Return the [x, y] coordinate for the center point of the cell that contains the specified text.  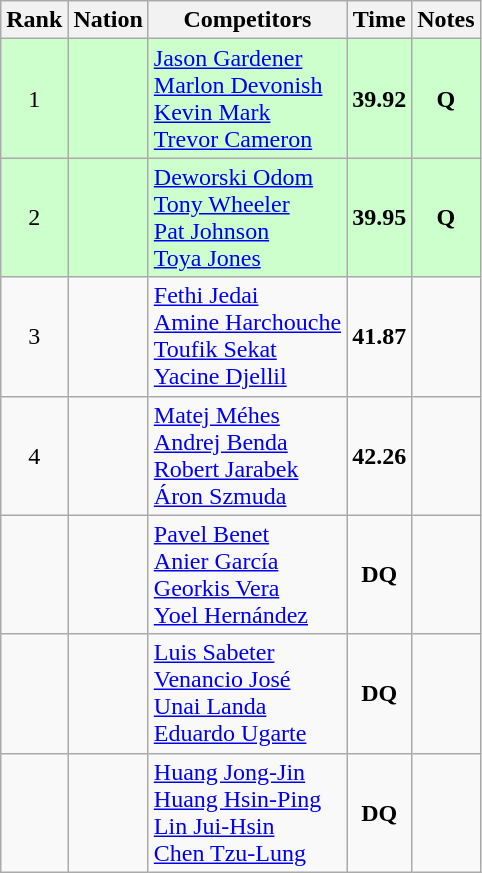
Matej MéhesAndrej BendaRobert JarabekÁron Szmuda [247, 456]
1 [34, 98]
Competitors [247, 20]
Pavel BenetAnier GarcíaGeorkis VeraYoel Hernández [247, 574]
Huang Jong-JinHuang Hsin-PingLin Jui-HsinChen Tzu-Lung [247, 812]
41.87 [380, 336]
Jason GardenerMarlon DevonishKevin MarkTrevor Cameron [247, 98]
4 [34, 456]
39.92 [380, 98]
Luis SabeterVenancio JoséUnai LandaEduardo Ugarte [247, 694]
Fethi JedaiAmine HarchoucheToufik SekatYacine Djellil [247, 336]
39.95 [380, 218]
Notes [446, 20]
Time [380, 20]
42.26 [380, 456]
Deworski OdomTony WheelerPat JohnsonToya Jones [247, 218]
2 [34, 218]
Nation [108, 20]
3 [34, 336]
Rank [34, 20]
